Return [X, Y] of the center of cell containing provided text 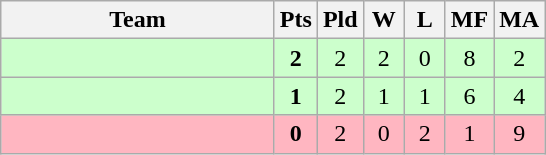
Pld [340, 20]
MF [469, 20]
MA [520, 20]
Pts [296, 20]
6 [469, 96]
9 [520, 134]
W [384, 20]
4 [520, 96]
8 [469, 58]
L [424, 20]
Team [138, 20]
